Find where the given text appears and provide that cell's center as [x, y] coordinate. 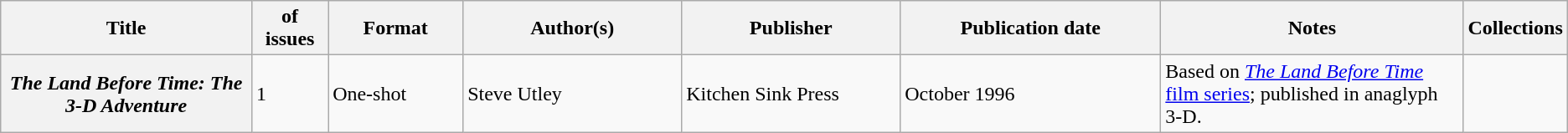
of issues [290, 28]
Title [126, 28]
One-shot [395, 94]
Publication date [1030, 28]
1 [290, 94]
Publisher [791, 28]
October 1996 [1030, 94]
Based on The Land Before Time film series; published in anaglyph 3-D. [1312, 94]
Collections [1515, 28]
Author(s) [573, 28]
Steve Utley [573, 94]
Kitchen Sink Press [791, 94]
The Land Before Time: The 3-D Adventure [126, 94]
Format [395, 28]
Notes [1312, 28]
